Determine the (x, y) coordinate at the center of the cell enclosing the given text.  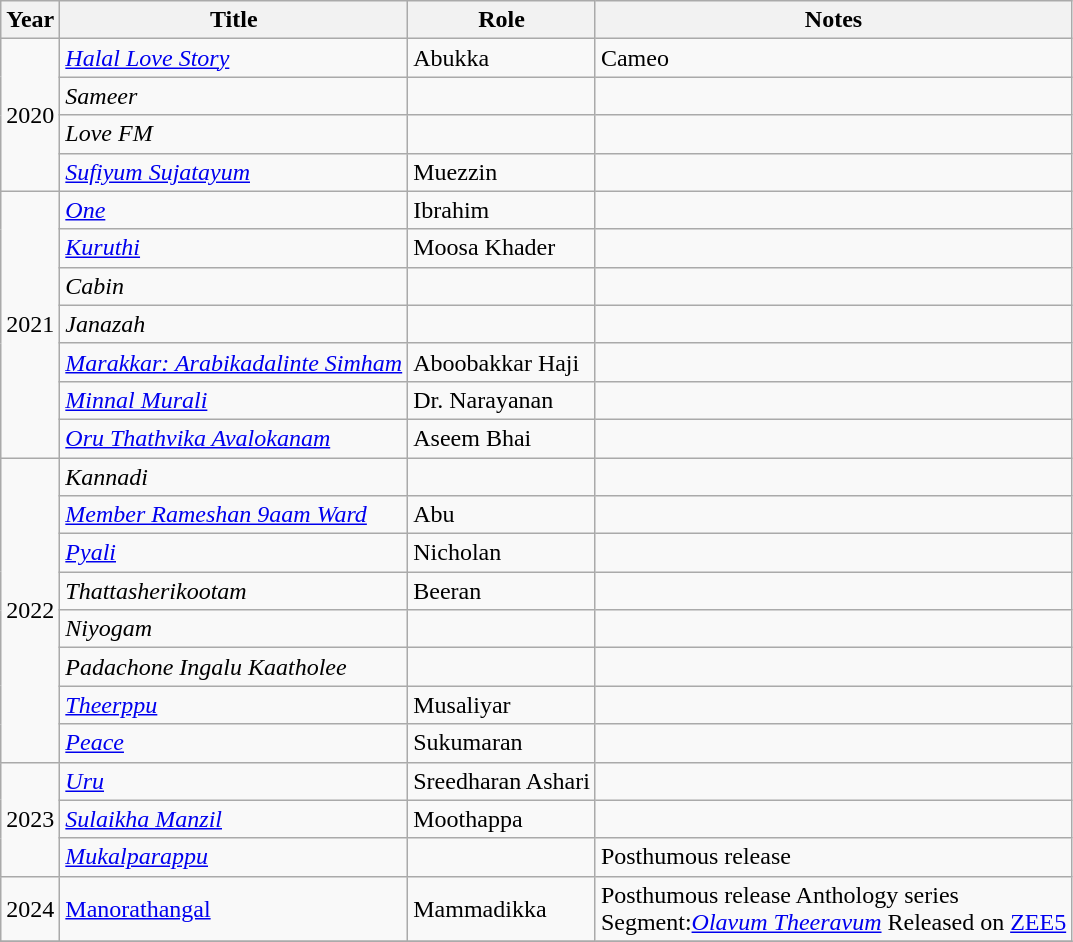
Padachone Ingalu Kaatholee (234, 667)
Uru (234, 781)
Moosa Khader (502, 248)
2023 (30, 819)
Notes (833, 20)
Aseem Bhai (502, 438)
Theerppu (234, 705)
Role (502, 20)
2024 (30, 908)
Mammadikka (502, 908)
Sulaikha Manzil (234, 819)
Halal Love Story (234, 58)
Mukalparappu (234, 857)
Posthumous release Anthology seriesSegment:Olavum Theeravum Released on ZEE5 (833, 908)
Abukka (502, 58)
Moothappa (502, 819)
Ibrahim (502, 210)
Dr. Narayanan (502, 400)
Minnal Murali (234, 400)
Marakkar: Arabikadalinte Simham (234, 362)
2022 (30, 610)
Sameer (234, 96)
2021 (30, 324)
Posthumous release (833, 857)
Pyali (234, 553)
Nicholan (502, 553)
Sreedharan Ashari (502, 781)
Manorathangal (234, 908)
Love FM (234, 134)
Cabin (234, 286)
Peace (234, 743)
Kannadi (234, 477)
Abu (502, 515)
Muezzin (502, 172)
2020 (30, 115)
Musaliyar (502, 705)
Cameo (833, 58)
Sukumaran (502, 743)
Janazah (234, 324)
Aboobakkar Haji (502, 362)
Beeran (502, 591)
Thattasherikootam (234, 591)
Niyogam (234, 629)
Year (30, 20)
One (234, 210)
Oru Thathvika Avalokanam (234, 438)
Kuruthi (234, 248)
Title (234, 20)
Sufiyum Sujatayum (234, 172)
Member Rameshan 9aam Ward (234, 515)
